Provide the [x, y] coordinate of the cell's center where the given text is located.  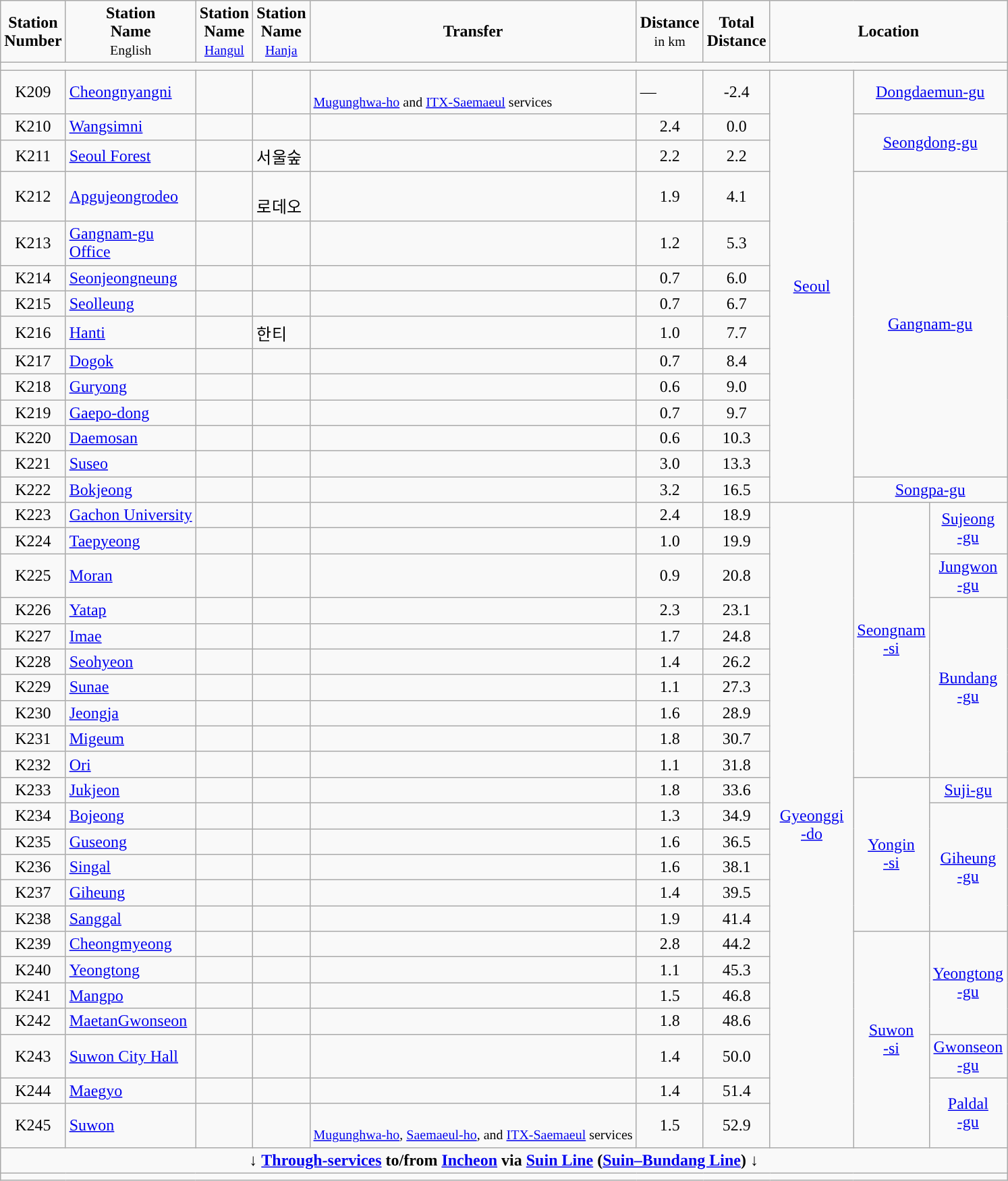
K239 [33, 944]
서울숲 [281, 155]
-2.4 [737, 92]
Ori [131, 764]
K240 [33, 970]
0.0 [737, 127]
K245 [33, 1125]
Gwonseon-gu [968, 1056]
Mugunghwa-ho, Saemaeul-ho, and ITX-Saemaeul services [473, 1125]
Taepyeong [131, 541]
1.7 [669, 636]
Suji-gu [968, 790]
8.4 [737, 361]
Seohyeon [131, 662]
Guryong [131, 386]
Mangpo [131, 996]
K226 [33, 610]
Station NameHanja [281, 32]
Suwon City Hall [131, 1056]
MaetanGwonseon [131, 1021]
Jukjeon [131, 790]
Sunae [131, 687]
7.7 [737, 332]
K231 [33, 739]
27.3 [737, 687]
Gachon University [131, 515]
Yatap [131, 610]
3.0 [669, 464]
39.5 [737, 893]
K216 [33, 332]
K242 [33, 1021]
K210 [33, 127]
Seolleung [131, 304]
Seonjeongneung [131, 278]
Moran [131, 576]
K225 [33, 576]
Suseo [131, 464]
Guseong [131, 841]
한티 [281, 332]
K243 [33, 1056]
Seoul [812, 286]
52.9 [737, 1125]
1.3 [669, 815]
Transfer [473, 32]
13.3 [737, 464]
Gangnam-gu Office [131, 243]
K235 [33, 841]
Imae [131, 636]
Location [888, 32]
Paldal-gu [968, 1113]
K244 [33, 1091]
K214 [33, 278]
K233 [33, 790]
0.9 [669, 576]
6.0 [737, 278]
Suwon-si [891, 1039]
33.6 [737, 790]
K209 [33, 92]
36.5 [737, 841]
Yeongtong-gu [968, 983]
Daemosan [131, 438]
TotalDistance [737, 32]
Gyeonggi-do [812, 825]
— [669, 92]
Seongnam-si [891, 640]
K237 [33, 893]
K236 [33, 867]
Bokjeong [131, 490]
K228 [33, 662]
K227 [33, 636]
K229 [33, 687]
Wangsimni [131, 127]
4.1 [737, 196]
↓ Through-services to/from Incheon via Suin Line (Suin–Bundang Line) ↓ [504, 1160]
1.2 [669, 243]
Singal [131, 867]
Dogok [131, 361]
31.8 [737, 764]
Maegyo [131, 1091]
28.9 [737, 713]
K212 [33, 196]
Migeum [131, 739]
23.1 [737, 610]
26.2 [737, 662]
Bundang-gu [968, 687]
24.8 [737, 636]
K218 [33, 386]
3.2 [669, 490]
K224 [33, 541]
44.2 [737, 944]
41.4 [737, 919]
19.9 [737, 541]
16.5 [737, 490]
20.8 [737, 576]
50.0 [737, 1056]
StationNumber [33, 32]
K238 [33, 919]
Station NameEnglish [131, 32]
K221 [33, 464]
Yongin-si [891, 854]
Gaepo-dong [131, 412]
Sujeong-gu [968, 528]
로데오 [281, 196]
K232 [33, 764]
K217 [33, 361]
Seongdong-gu [930, 143]
K213 [33, 243]
2.3 [669, 610]
18.9 [737, 515]
30.7 [737, 739]
46.8 [737, 996]
Sanggal [131, 919]
Hanti [131, 332]
Bojeong [131, 815]
2.8 [669, 944]
6.7 [737, 304]
9.7 [737, 412]
10.3 [737, 438]
5.3 [737, 243]
Jungwon-gu [968, 576]
Giheung [131, 893]
45.3 [737, 970]
K234 [33, 815]
9.0 [737, 386]
Suwon [131, 1125]
Station NameHangul [224, 32]
K211 [33, 155]
Cheongmyeong [131, 944]
Cheongnyangni [131, 92]
K241 [33, 996]
K223 [33, 515]
Jeongja [131, 713]
K230 [33, 713]
Seoul Forest [131, 155]
Mugunghwa-ho and ITX-Saemaeul services [473, 92]
34.9 [737, 815]
Yeongtong [131, 970]
Apgujeongrodeo [131, 196]
51.4 [737, 1091]
Distancein km [669, 32]
K219 [33, 412]
38.1 [737, 867]
K215 [33, 304]
Songpa-gu [930, 490]
Dongdaemun-gu [930, 92]
K220 [33, 438]
48.6 [737, 1021]
Giheung-gu [968, 867]
K222 [33, 490]
Gangnam-gu [930, 324]
